Identify which cell holds the provided text, then report its (X, Y) central coordinate. 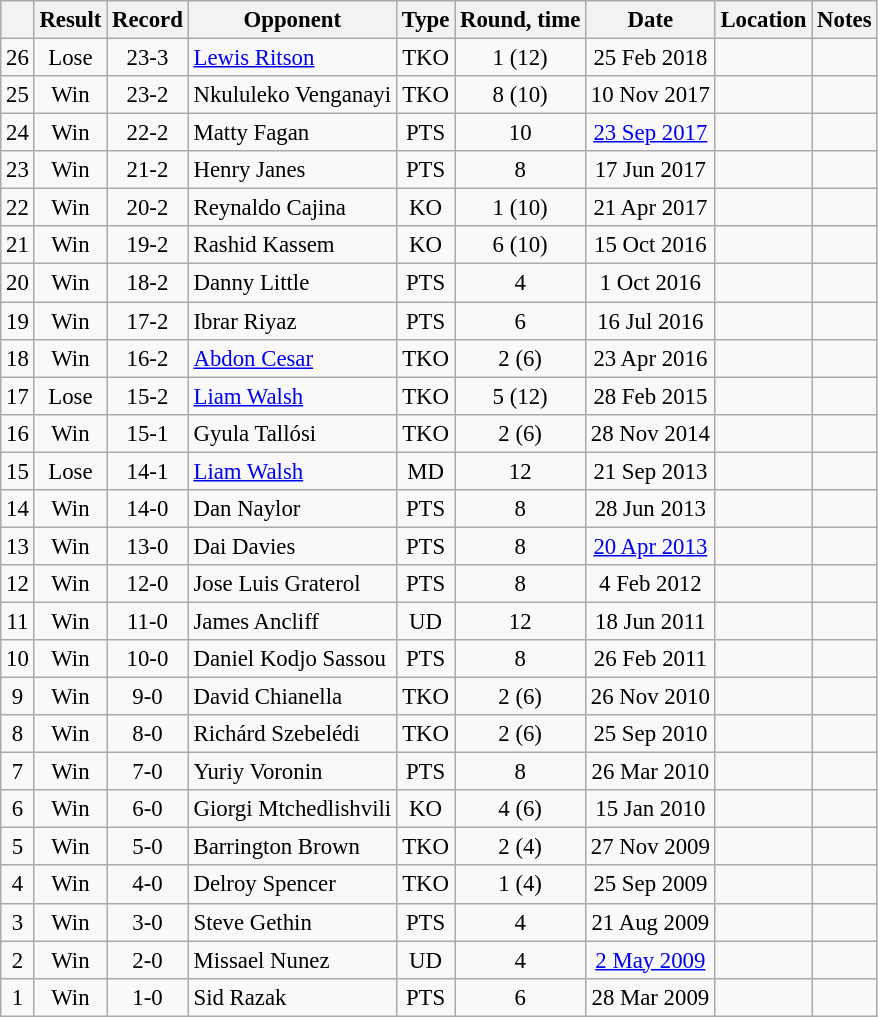
15 (18, 471)
9-0 (148, 697)
Abdon Cesar (292, 358)
28 Jun 2013 (651, 509)
4 (6) (520, 809)
28 Feb 2015 (651, 396)
15 Jan 2010 (651, 809)
23-2 (148, 95)
24 (18, 133)
26 Nov 2010 (651, 697)
16-2 (148, 358)
Danny Little (292, 283)
David Chianella (292, 697)
Location (764, 20)
23 Sep 2017 (651, 133)
10 Nov 2017 (651, 95)
8-0 (148, 734)
16 (18, 433)
26 Feb 2011 (651, 659)
Henry Janes (292, 170)
Gyula Tallósi (292, 433)
28 Nov 2014 (651, 433)
Result (70, 20)
Daniel Kodjo Sassou (292, 659)
23 (18, 170)
21 Sep 2013 (651, 471)
Matty Fagan (292, 133)
22-2 (148, 133)
5-0 (148, 847)
21-2 (148, 170)
20-2 (148, 208)
25 Feb 2018 (651, 58)
28 Mar 2009 (651, 997)
Giorgi Mtchedlishvili (292, 809)
Type (425, 20)
Sid Razak (292, 997)
Lewis Ritson (292, 58)
Delroy Spencer (292, 885)
19-2 (148, 245)
1 (4) (520, 885)
12-0 (148, 584)
3 (18, 922)
11-0 (148, 621)
Barrington Brown (292, 847)
Yuriy Voronin (292, 772)
6 (10) (520, 245)
11 (18, 621)
Opponent (292, 20)
8 (10) (520, 95)
20 Apr 2013 (651, 546)
Jose Luis Graterol (292, 584)
2 (18, 960)
21 (18, 245)
2-0 (148, 960)
19 (18, 321)
Richárd Szebelédi (292, 734)
15-1 (148, 433)
Date (651, 20)
3-0 (148, 922)
1 (12) (520, 58)
2 May 2009 (651, 960)
14-0 (148, 509)
22 (18, 208)
26 (18, 58)
10-0 (148, 659)
25 Sep 2009 (651, 885)
4-0 (148, 885)
Rashid Kassem (292, 245)
27 Nov 2009 (651, 847)
18 (18, 358)
14 (18, 509)
17-2 (148, 321)
MD (425, 471)
25 (18, 95)
1 (10) (520, 208)
Record (148, 20)
21 Aug 2009 (651, 922)
7 (18, 772)
23 Apr 2016 (651, 358)
2 (4) (520, 847)
26 Mar 2010 (651, 772)
Steve Gethin (292, 922)
23-3 (148, 58)
1 (18, 997)
Round, time (520, 20)
Missael Nunez (292, 960)
15 Oct 2016 (651, 245)
Nkululeko Venganayi (292, 95)
25 Sep 2010 (651, 734)
5 (12) (520, 396)
7-0 (148, 772)
1-0 (148, 997)
9 (18, 697)
16 Jul 2016 (651, 321)
18-2 (148, 283)
6-0 (148, 809)
15-2 (148, 396)
4 Feb 2012 (651, 584)
21 Apr 2017 (651, 208)
17 Jun 2017 (651, 170)
Notes (844, 20)
17 (18, 396)
13 (18, 546)
Ibrar Riyaz (292, 321)
Reynaldo Cajina (292, 208)
5 (18, 847)
James Ancliff (292, 621)
13-0 (148, 546)
20 (18, 283)
18 Jun 2011 (651, 621)
1 Oct 2016 (651, 283)
14-1 (148, 471)
Dan Naylor (292, 509)
Dai Davies (292, 546)
